Provide the [x, y] coordinate of the cell's center where the given text is located.  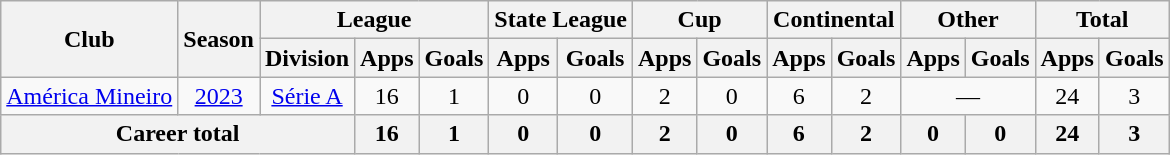
Continental [834, 20]
Total [1102, 20]
2023 [219, 96]
Cup [699, 20]
Career total [178, 134]
— [968, 96]
Club [90, 39]
Division [308, 58]
Season [219, 39]
Other [968, 20]
América Mineiro [90, 96]
State League [561, 20]
League [374, 20]
Série A [308, 96]
